Output the (x, y) coordinate of the center of the cell containing the given text.  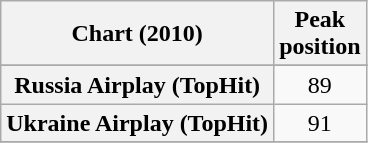
Chart (2010) (138, 34)
Peakposition (320, 34)
91 (320, 123)
Russia Airplay (TopHit) (138, 85)
Ukraine Airplay (TopHit) (138, 123)
89 (320, 85)
